Identify which cell holds the provided text, then report its [x, y] central coordinate. 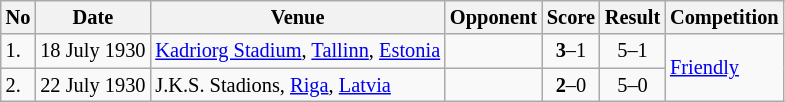
Score [571, 17]
22 July 1930 [92, 85]
2–0 [571, 85]
3–1 [571, 51]
J.K.S. Stadions, Riga, Latvia [298, 85]
5–0 [632, 85]
Date [92, 17]
18 July 1930 [92, 51]
5–1 [632, 51]
Venue [298, 17]
No [18, 17]
Friendly [724, 68]
Competition [724, 17]
2. [18, 85]
Result [632, 17]
Kadriorg Stadium, Tallinn, Estonia [298, 51]
1. [18, 51]
Opponent [494, 17]
